Detect which cell encompasses the target text, then output its [X, Y] center coordinate. 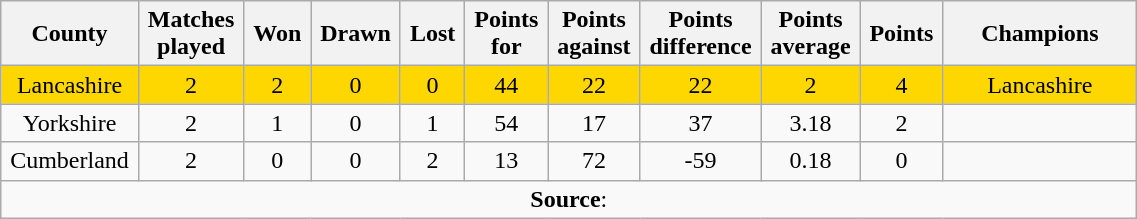
Yorkshire [70, 123]
Points for [506, 34]
13 [506, 161]
Source: [569, 199]
Champions [1040, 34]
37 [700, 123]
54 [506, 123]
Points difference [700, 34]
Points against [594, 34]
17 [594, 123]
Cumberland [70, 161]
Points [902, 34]
County [70, 34]
4 [902, 85]
Drawn [356, 34]
0.18 [810, 161]
72 [594, 161]
Matches played [191, 34]
3.18 [810, 123]
44 [506, 85]
Won [278, 34]
Lost [432, 34]
-59 [700, 161]
Points average [810, 34]
